Extract the (x, y) coordinate from the center of the cell holding the provided text.  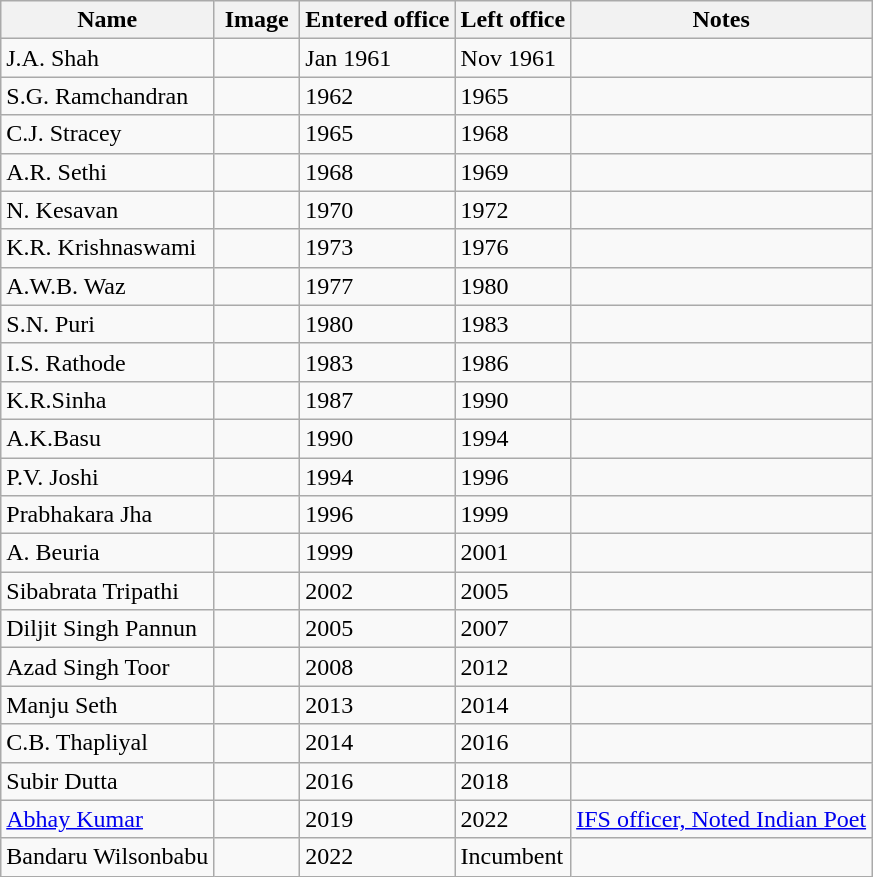
Incumbent (513, 857)
1973 (378, 248)
Diljit Singh Pannun (108, 629)
Manju Seth (108, 705)
1972 (513, 210)
IFS officer, Noted Indian Poet (722, 819)
Jan 1961 (378, 58)
S.N. Puri (108, 324)
C.B. Thapliyal (108, 743)
1962 (378, 96)
A.W.B. Waz (108, 286)
Prabhakara Jha (108, 515)
Nov 1961 (513, 58)
A.R. Sethi (108, 172)
1986 (513, 362)
K.R.Sinha (108, 400)
1977 (378, 286)
2018 (513, 781)
1969 (513, 172)
2008 (378, 667)
N. Kesavan (108, 210)
Notes (722, 20)
Entered office (378, 20)
1970 (378, 210)
J.A. Shah (108, 58)
1987 (378, 400)
Abhay Kumar (108, 819)
I.S. Rathode (108, 362)
Sibabrata Tripathi (108, 591)
Subir Dutta (108, 781)
Left office (513, 20)
Name (108, 20)
Image (257, 20)
S.G. Ramchandran (108, 96)
A.K.Basu (108, 438)
Bandaru Wilsonbabu (108, 857)
Azad Singh Toor (108, 667)
2012 (513, 667)
P.V. Joshi (108, 477)
A. Beuria (108, 553)
2002 (378, 591)
2001 (513, 553)
2013 (378, 705)
2019 (378, 819)
C.J. Stracey (108, 134)
K.R. Krishnaswami (108, 248)
1976 (513, 248)
2007 (513, 629)
